Locate the cell with the specified text and output its [x, y] center coordinate. 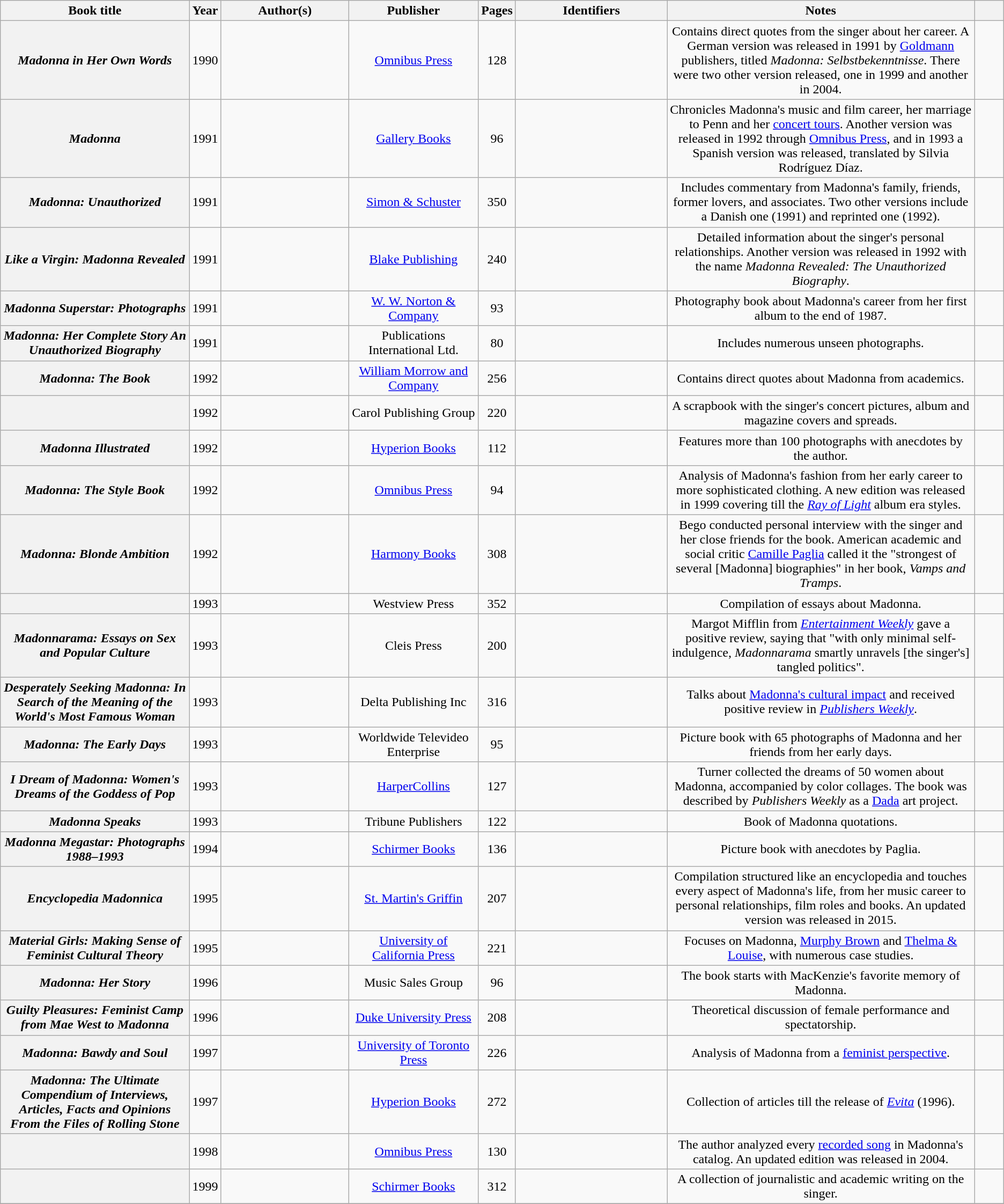
Compilation of essays about Madonna. [821, 604]
St. Martin's Griffin [413, 898]
Madonna: The Book [95, 378]
Guilty Pleasures: Feminist Camp from Mae West to Madonna [95, 1017]
Publisher [413, 11]
221 [497, 948]
Madonna: Bawdy and Soul [95, 1053]
308 [497, 554]
Worldwide Televideo Enterprise [413, 745]
122 [497, 821]
Madonna: Her Complete Story An Unauthorized Biography [95, 343]
93 [497, 308]
Madonna: The Early Days [95, 745]
Analysis of Madonna from a feminist perspective. [821, 1053]
207 [497, 898]
352 [497, 604]
Like a Virgin: Madonna Revealed [95, 259]
Madonna Megastar: Photographs 1988–1993 [95, 849]
Madonna: The Ultimate Compendium of Interviews, Articles, Facts and Opinions From the Files of Rolling Stone [95, 1102]
Desperately Seeking Madonna: In Search of the Meaning of the World's Most Famous Woman [95, 702]
Collection of articles till the release of Evita (1996). [821, 1102]
Photography book about Madonna's career from her first album to the end of 1987. [821, 308]
Duke University Press [413, 1017]
Talks about Madonna's cultural impact and received positive review in Publishers Weekly. [821, 702]
Includes numerous unseen photographs. [821, 343]
Year [205, 11]
Madonna: Blonde Ambition [95, 554]
Book title [95, 11]
Madonna: Unauthorized [95, 202]
208 [497, 1017]
HarperCollins [413, 787]
Picture book with 65 photographs of Madonna and her friends from her early days. [821, 745]
Madonna Superstar: Photographs [95, 308]
Harmony Books [413, 554]
226 [497, 1053]
130 [497, 1151]
1990 [205, 60]
Identifiers [591, 11]
Madonna Speaks [95, 821]
Delta Publishing Inc [413, 702]
Tribune Publishers [413, 821]
1994 [205, 849]
Contains direct quotes about Madonna from academics. [821, 378]
80 [497, 343]
Focuses on Madonna, Murphy Brown and Thelma & Louise, with numerous case studies. [821, 948]
Book of Madonna quotations. [821, 821]
256 [497, 378]
200 [497, 646]
Material Girls: Making Sense of Feminist Cultural Theory [95, 948]
Music Sales Group [413, 983]
95 [497, 745]
A collection of journalistic and academic writing on the singer. [821, 1186]
Madonna: The Style Book [95, 490]
Westview Press [413, 604]
W. W. Norton & Company [413, 308]
240 [497, 259]
I Dream of Madonna: Women's Dreams of the Goddess of Pop [95, 787]
Picture book with anecdotes by Paglia. [821, 849]
Encyclopedia Madonnica [95, 898]
Madonna: Her Story [95, 983]
136 [497, 849]
Pages [497, 11]
94 [497, 490]
A scrapbook with the singer's concert pictures, album and magazine covers and spreads. [821, 413]
312 [497, 1186]
Madonna in Her Own Words [95, 60]
Gallery Books [413, 138]
316 [497, 702]
Cleis Press [413, 646]
University of Toronto Press [413, 1053]
272 [497, 1102]
Features more than 100 photographs with anecdotes by the author. [821, 447]
Publications International Ltd. [413, 343]
University of California Press [413, 948]
Blake Publishing [413, 259]
Carol Publishing Group [413, 413]
Madonna Illustrated [95, 447]
Theoretical discussion of female performance and spectatorship. [821, 1017]
Notes [821, 11]
Madonnarama: Essays on Sex and Popular Culture [95, 646]
128 [497, 60]
The author analyzed every recorded song in Madonna's catalog. An updated edition was released in 2004. [821, 1151]
112 [497, 447]
1998 [205, 1151]
350 [497, 202]
William Morrow and Company [413, 378]
Madonna [95, 138]
220 [497, 413]
The book starts with MacKenzie's favorite memory of Madonna. [821, 983]
127 [497, 787]
1999 [205, 1186]
Author(s) [285, 11]
Simon & Schuster [413, 202]
